Pinpoint the cell where the given text exists, returning its (x, y) midpoint coordinate. 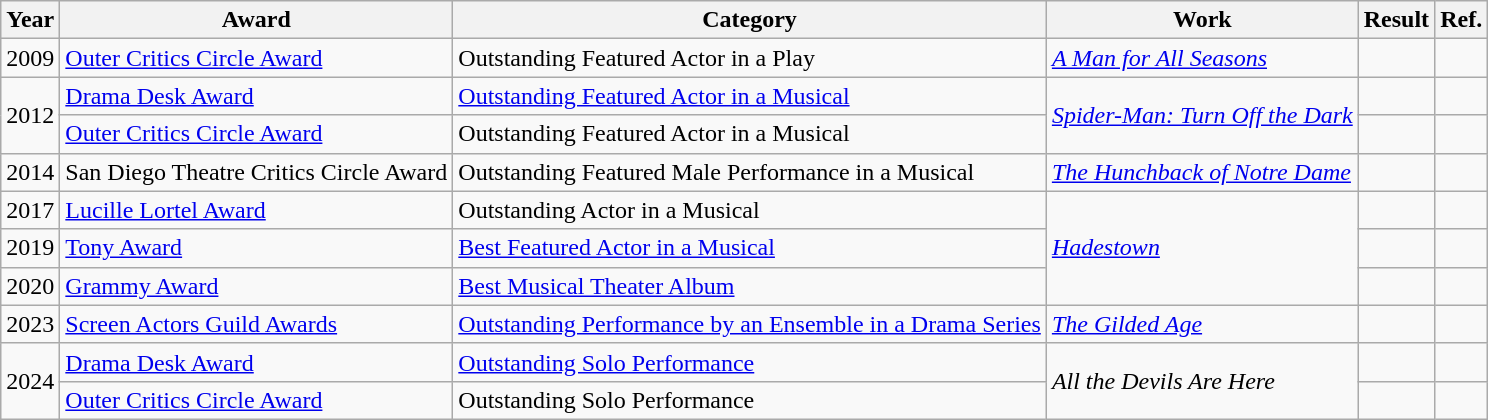
A Man for All Seasons (1202, 58)
Outstanding Featured Male Performance in a Musical (750, 172)
Outstanding Actor in a Musical (750, 210)
Work (1202, 20)
Screen Actors Guild Awards (256, 324)
2014 (30, 172)
Best Featured Actor in a Musical (750, 248)
San Diego Theatre Critics Circle Award (256, 172)
Best Musical Theater Album (750, 286)
2017 (30, 210)
2019 (30, 248)
2024 (30, 381)
Lucille Lortel Award (256, 210)
Year (30, 20)
Hadestown (1202, 248)
All the Devils Are Here (1202, 381)
2012 (30, 115)
Category (750, 20)
Result (1396, 20)
The Gilded Age (1202, 324)
2020 (30, 286)
Award (256, 20)
Tony Award (256, 248)
Grammy Award (256, 286)
Ref. (1462, 20)
The Hunchback of Notre Dame (1202, 172)
Outstanding Featured Actor in a Play (750, 58)
2009 (30, 58)
Spider-Man: Turn Off the Dark (1202, 115)
Outstanding Performance by an Ensemble in a Drama Series (750, 324)
2023 (30, 324)
